Detect which cell encompasses the target text, then output its (X, Y) center coordinate. 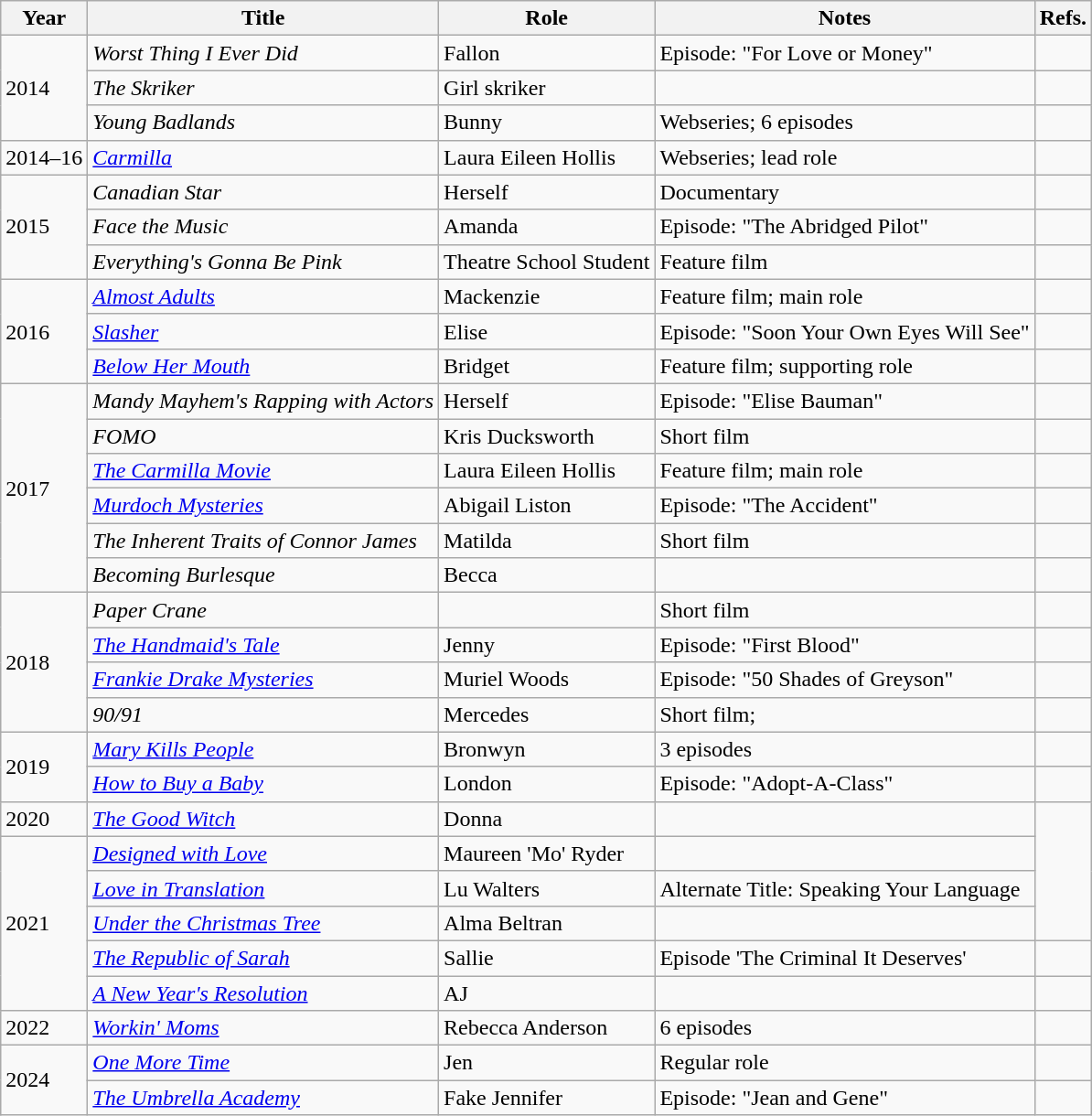
Webseries; 6 episodes (845, 123)
2018 (44, 662)
Slasher (263, 331)
6 episodes (845, 1028)
Episode: "Adopt-A-Class" (845, 784)
Worst Thing I Ever Did (263, 53)
The Handmaid's Tale (263, 645)
Webseries; lead role (845, 157)
Episode: "First Blood" (845, 645)
Under the Christmas Tree (263, 923)
Love in Translation (263, 888)
Paper Crane (263, 610)
Below Her Mouth (263, 366)
2017 (44, 488)
Episode: "Elise Bauman" (845, 401)
Donna (547, 819)
Mackenzie (547, 296)
The Umbrella Academy (263, 1098)
2014–16 (44, 157)
The Carmilla Movie (263, 471)
Refs. (1063, 18)
Jen (547, 1063)
Amanda (547, 227)
Maureen 'Mo' Ryder (547, 853)
Theatre School Student (547, 262)
Fake Jennifer (547, 1098)
The Inherent Traits of Connor James (263, 541)
Rebecca Anderson (547, 1028)
2015 (44, 227)
Girl skriker (547, 88)
2019 (44, 767)
Regular role (845, 1063)
Documentary (845, 192)
Abigail Liston (547, 506)
3 episodes (845, 749)
Notes (845, 18)
Jenny (547, 645)
The Republic of Sarah (263, 958)
The Good Witch (263, 819)
Episode 'The Criminal It Deserves' (845, 958)
Alternate Title: Speaking Your Language (845, 888)
2014 (44, 88)
Muriel Woods (547, 680)
Episode: "50 Shades of Greyson" (845, 680)
FOMO (263, 436)
Everything's Gonna Be Pink (263, 262)
The Skriker (263, 88)
Episode: "For Love or Money" (845, 53)
Title (263, 18)
Short film; (845, 714)
One More Time (263, 1063)
2024 (44, 1080)
Mandy Mayhem's Rapping with Actors (263, 401)
Face the Music (263, 227)
Designed with Love (263, 853)
Bronwyn (547, 749)
Feature film; supporting role (845, 366)
Frankie Drake Mysteries (263, 680)
Carmilla (263, 157)
AJ (547, 993)
2016 (44, 331)
2022 (44, 1028)
Episode: "Soon Your Own Eyes Will See" (845, 331)
2020 (44, 819)
Murdoch Mysteries (263, 506)
Sallie (547, 958)
Mary Kills People (263, 749)
Almost Adults (263, 296)
Workin' Moms (263, 1028)
90/91 (263, 714)
Becoming Burlesque (263, 575)
Lu Walters (547, 888)
Alma Beltran (547, 923)
Role (547, 18)
A New Year's Resolution (263, 993)
Bunny (547, 123)
Mercedes (547, 714)
Elise (547, 331)
London (547, 784)
Episode: "Jean and Gene" (845, 1098)
Matilda (547, 541)
Feature film (845, 262)
2021 (44, 923)
How to Buy a Baby (263, 784)
Year (44, 18)
Fallon (547, 53)
Young Badlands (263, 123)
Episode: "The Abridged Pilot" (845, 227)
Episode: "The Accident" (845, 506)
Kris Ducksworth (547, 436)
Canadian Star (263, 192)
Bridget (547, 366)
Becca (547, 575)
